Find where the given text appears and provide that cell's center as [x, y] coordinate. 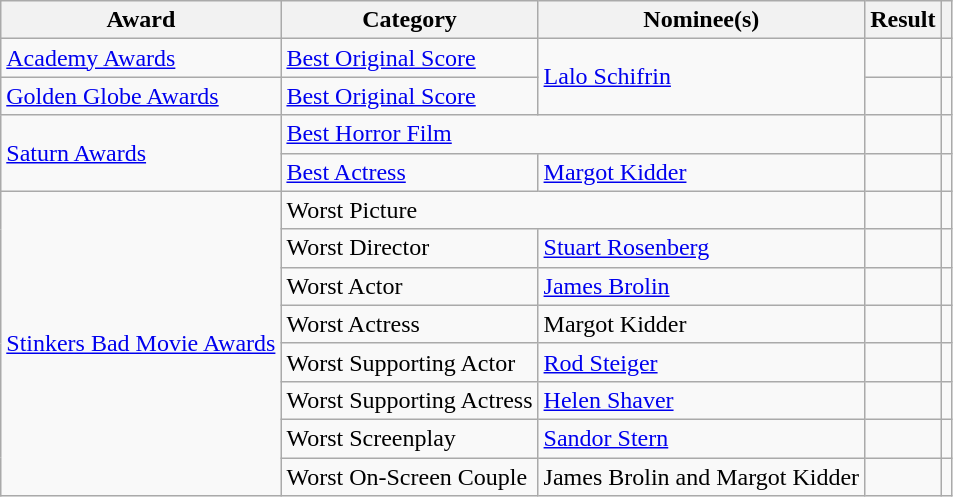
Worst Actor [410, 286]
Rod Steiger [702, 362]
Academy Awards [141, 58]
Worst Actress [410, 324]
James Brolin and Margot Kidder [702, 477]
Saturn Awards [141, 153]
Worst Picture [573, 210]
Worst Supporting Actor [410, 362]
Sandor Stern [702, 438]
Stinkers Bad Movie Awards [141, 343]
Stuart Rosenberg [702, 248]
Worst On-Screen Couple [410, 477]
Worst Screenplay [410, 438]
Helen Shaver [702, 400]
Worst Director [410, 248]
Best Actress [410, 172]
Worst Supporting Actress [410, 400]
Category [410, 20]
Golden Globe Awards [141, 96]
Lalo Schifrin [702, 77]
James Brolin [702, 286]
Award [141, 20]
Nominee(s) [702, 20]
Result [903, 20]
Best Horror Film [573, 134]
